Output the [x, y] coordinate of the center of the cell containing the given text.  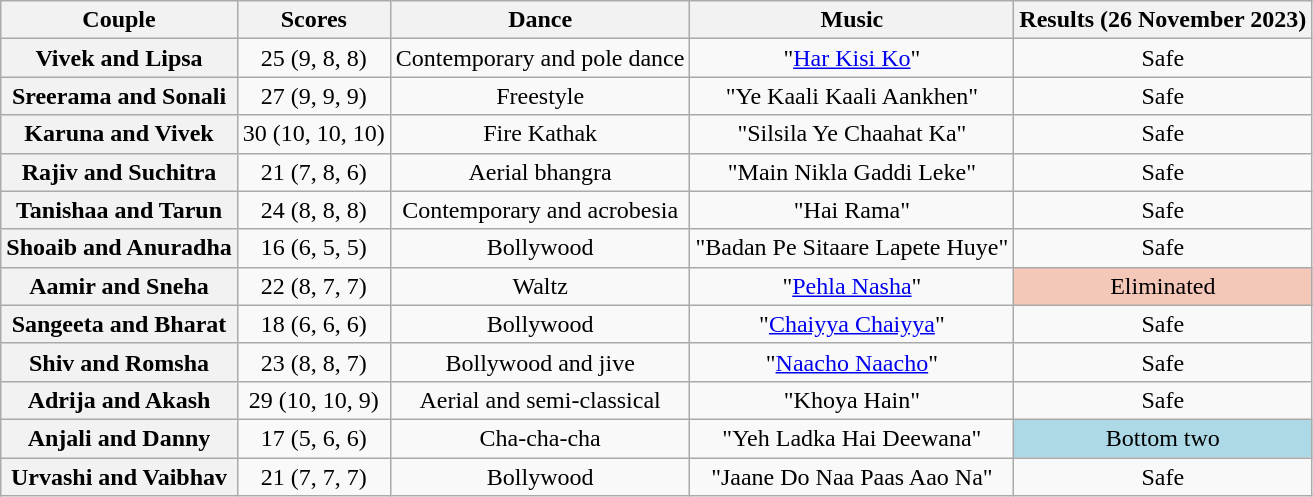
21 (7, 7, 7) [314, 477]
Bollywood and jive [540, 362]
Scores [314, 20]
"Khoya Hain" [852, 400]
Aerial and semi-classical [540, 400]
Anjali and Danny [120, 438]
Shoaib and Anuradha [120, 248]
"Hai Rama" [852, 210]
"Naacho Naacho" [852, 362]
16 (6, 5, 5) [314, 248]
"Main Nikla Gaddi Leke" [852, 172]
Sangeeta and Bharat [120, 324]
Eliminated [1163, 286]
21 (7, 8, 6) [314, 172]
18 (6, 6, 6) [314, 324]
Karuna and Vivek [120, 134]
"Pehla Nasha" [852, 286]
Sreerama and Sonali [120, 96]
Contemporary and acrobesia [540, 210]
27 (9, 9, 9) [314, 96]
"Jaane Do Naa Paas Aao Na" [852, 477]
25 (9, 8, 8) [314, 58]
Adrija and Akash [120, 400]
22 (8, 7, 7) [314, 286]
23 (8, 8, 7) [314, 362]
Aamir and Sneha [120, 286]
Bottom two [1163, 438]
Couple [120, 20]
Vivek and Lipsa [120, 58]
Waltz [540, 286]
Aerial bhangra [540, 172]
Shiv and Romsha [120, 362]
"Chaiyya Chaiyya" [852, 324]
30 (10, 10, 10) [314, 134]
29 (10, 10, 9) [314, 400]
Freestyle [540, 96]
Tanishaa and Tarun [120, 210]
17 (5, 6, 6) [314, 438]
24 (8, 8, 8) [314, 210]
"Silsila Ye Chaahat Ka" [852, 134]
Results (26 November 2023) [1163, 20]
"Badan Pe Sitaare Lapete Huye" [852, 248]
"Ye Kaali Kaali Aankhen" [852, 96]
"Har Kisi Ko" [852, 58]
"Yeh Ladka Hai Deewana" [852, 438]
Contemporary and pole dance [540, 58]
Urvashi and Vaibhav [120, 477]
Dance [540, 20]
Cha-cha-cha [540, 438]
Fire Kathak [540, 134]
Rajiv and Suchitra [120, 172]
Music [852, 20]
